Extract the [X, Y] coordinate from the center of the cell holding the provided text.  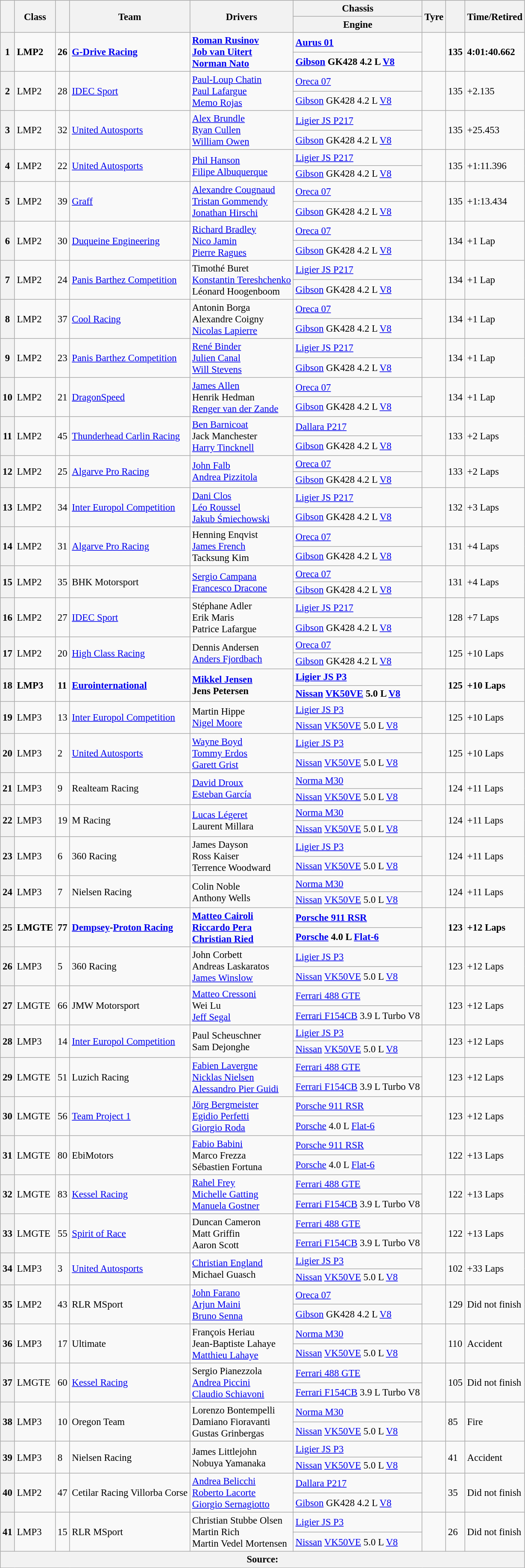
Roman Rusinov Job van Uitert Norman Nato [241, 52]
Wayne Boyd Tommy Erdos Garett Grist [241, 753]
Dempsey-Proton Racing [130, 928]
Cetilar Racing Villorba Corse [130, 1493]
Source: [263, 1560]
Paul Scheuschner Sam Dejonghe [241, 1042]
Matteo Cressoni Wei Lu Jeff Segal [241, 1006]
Team Project 1 [130, 1116]
Colin Noble Anthony Wells [241, 892]
Ben Barnicoat Jack Manchester Harry Tincknell [241, 436]
+33 Laps [495, 1269]
Realteam Racing [130, 789]
Antonin Borga Alexandre Coigny Nicolas Lapierre [241, 319]
Eurointernational [130, 686]
36 [8, 1343]
Sergio Campana Francesco Dracone [241, 582]
Martin Hippe Nigel Moore [241, 717]
Mikkel Jensen Jens Petersen [241, 686]
Richard Bradley Nico Jamin Pierre Ragues [241, 241]
Time/Retired [495, 16]
John Falb Andrea Pizzitola [241, 471]
René Binder Julien Canal Will Stevens [241, 358]
+2.135 [495, 91]
Class [35, 16]
Spirit of Race [130, 1233]
66 [62, 1006]
Luzich Racing [130, 1077]
Jörg Bergmeister Egidio Perfetti Giorgio Roda [241, 1116]
Fabio Babini Marco Frezza Sébastien Fortuna [241, 1155]
Fire [495, 1422]
DragonSpeed [130, 397]
Tyre [434, 16]
G-Drive Racing [130, 52]
EbiMotors [130, 1155]
Lorenzo Bontempelli Damiano Fioravanti Gustas Grinbergas [241, 1422]
Alexandre Cougnaud Tristan Gommendy Jonathan Hirschi [241, 201]
43 [62, 1305]
BHK Motorsport [130, 582]
Andrea Belicchi Roberto Lacorte Giorgio Sernagiotto [241, 1493]
Dennis Andersen Anders Fjordbach [241, 653]
47 [62, 1493]
Aurus 01 [358, 42]
M Racing [130, 820]
4:01:40.662 [495, 52]
Christian Stubbe Olsen Martin Rich Martin Vedel Mortensen [241, 1532]
56 [62, 1116]
Rahel Frey Michelle Gatting Manuela Gostner [241, 1194]
John Corbett Andreas Laskaratos James Winslow [241, 966]
Alex Brundle Ryan Cullen William Owen [241, 130]
Henning Enqvist James French Tacksung Kim [241, 546]
Duqueine Engineering [130, 241]
110 [455, 1343]
Ultimate [130, 1343]
High Class Racing [130, 653]
Phil Hanson Filipe Albuquerque [241, 166]
60 [62, 1383]
38 [8, 1422]
51 [62, 1077]
132 [455, 507]
Oregon Team [130, 1422]
Engine [358, 25]
Timothé Buret Konstantin Tereshchenko Léonard Hoogenboom [241, 280]
105 [455, 1383]
Sergio Pianezzola Andrea Piccini Claudio Schiavoni [241, 1383]
Paul-Loup Chatin Paul Lafargue Memo Rojas [241, 91]
29 [8, 1077]
83 [62, 1194]
Thunderhead Carlin Racing [130, 436]
77 [62, 928]
Christian England Michael Guasch [241, 1269]
12 [8, 471]
4 [8, 166]
Fabien Lavergne Nicklas Nielsen Alessandro Pier Guidi [241, 1077]
Chassis [358, 9]
102 [455, 1269]
85 [455, 1422]
John Farano Arjun Maini Bruno Senna [241, 1305]
1 [8, 52]
+1:11.396 [495, 166]
Team [130, 16]
33 [8, 1233]
Stéphane Adler Erik Maris Patrice Lafargue [241, 618]
Lucas Légeret Laurent Millara [241, 820]
François Heriau Jean-Baptiste Lahaye Matthieu Lahaye [241, 1343]
Cool Racing [130, 319]
David Droux Esteban García [241, 789]
Duncan Cameron Matt Griffin Aaron Scott [241, 1233]
James Littlejohn Nobuya Yamanaka [241, 1457]
+25.453 [495, 130]
55 [62, 1233]
+7 Laps [495, 618]
Dani Clos Léo Roussel Jakub Śmiechowski [241, 507]
80 [62, 1155]
45 [62, 436]
128 [455, 618]
18 [8, 686]
James Dayson Ross Kaiser Terrence Woodward [241, 856]
40 [8, 1493]
+3 Laps [495, 507]
Drivers [241, 16]
Matteo Cairoli Riccardo Pera Christian Ried [241, 928]
JMW Motorsport [130, 1006]
James Allen Henrik Hedman Renger van der Zande [241, 397]
129 [455, 1305]
+1:13.434 [495, 201]
16 [8, 618]
Graff [130, 201]
